Return (x, y) of the center of cell containing provided text 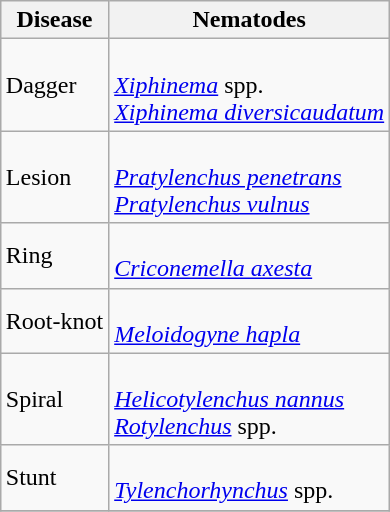
Meloidogyne hapla (250, 320)
Lesion (54, 177)
Xiphinema spp. Xiphinema diversicaudatum (250, 85)
Ring (54, 256)
Disease (54, 20)
Pratylenchus penetrans Pratylenchus vulnus (250, 177)
Criconemella axesta (250, 256)
Root-knot (54, 320)
Spiral (54, 399)
Stunt (54, 478)
Nematodes (250, 20)
Dagger (54, 85)
Tylenchorhynchus spp. (250, 478)
Helicotylenchus nannus Rotylenchus spp. (250, 399)
